Determine the [x, y] coordinate at the center of the cell enclosing the given text.  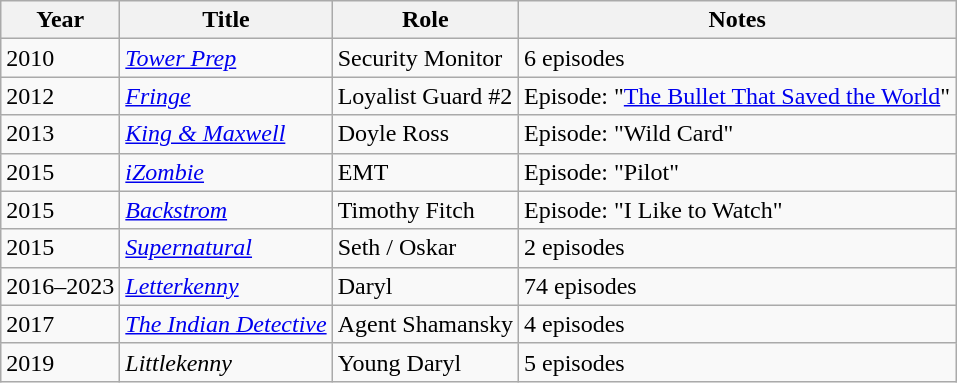
5 episodes [738, 362]
Episode: "Pilot" [738, 172]
Daryl [425, 286]
2012 [60, 96]
2013 [60, 134]
Agent Shamansky [425, 324]
Security Monitor [425, 58]
2019 [60, 362]
Littlekenny [226, 362]
Letterkenny [226, 286]
Episode: "Wild Card" [738, 134]
Backstrom [226, 210]
iZombie [226, 172]
Title [226, 20]
Year [60, 20]
4 episodes [738, 324]
Timothy Fitch [425, 210]
Episode: "The Bullet That Saved the World" [738, 96]
Notes [738, 20]
Loyalist Guard #2 [425, 96]
EMT [425, 172]
Seth / Oskar [425, 248]
2017 [60, 324]
Tower Prep [226, 58]
74 episodes [738, 286]
Supernatural [226, 248]
2 episodes [738, 248]
Episode: "I Like to Watch" [738, 210]
6 episodes [738, 58]
Fringe [226, 96]
Role [425, 20]
2010 [60, 58]
2016–2023 [60, 286]
King & Maxwell [226, 134]
The Indian Detective [226, 324]
Doyle Ross [425, 134]
Young Daryl [425, 362]
